For the text-containing cell, return its midpoint in (x, y) coordinate format. 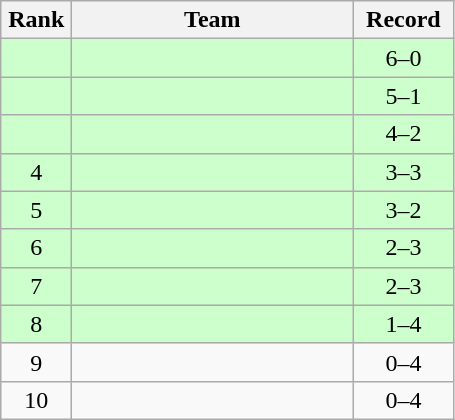
Record (404, 20)
6–0 (404, 58)
10 (36, 400)
8 (36, 324)
5 (36, 210)
7 (36, 286)
Rank (36, 20)
5–1 (404, 96)
Team (212, 20)
4–2 (404, 134)
6 (36, 248)
9 (36, 362)
4 (36, 172)
3–2 (404, 210)
1–4 (404, 324)
3–3 (404, 172)
